Output the [X, Y] coordinate of the center of the cell containing the given text.  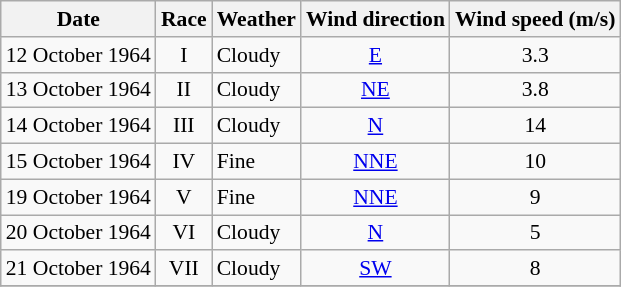
II [184, 90]
IV [184, 162]
SW [376, 269]
3.8 [535, 90]
15 October 1964 [78, 162]
E [376, 55]
Wind direction [376, 19]
III [184, 126]
12 October 1964 [78, 55]
5 [535, 233]
Date [78, 19]
14 [535, 126]
V [184, 197]
14 October 1964 [78, 126]
VI [184, 233]
20 October 1964 [78, 233]
19 October 1964 [78, 197]
Weather [256, 19]
8 [535, 269]
VII [184, 269]
21 October 1964 [78, 269]
9 [535, 197]
I [184, 55]
3.3 [535, 55]
10 [535, 162]
13 October 1964 [78, 90]
Race [184, 19]
Wind speed (m/s) [535, 19]
NE [376, 90]
